Determine the (x, y) coordinate at the center of the cell enclosing the given text.  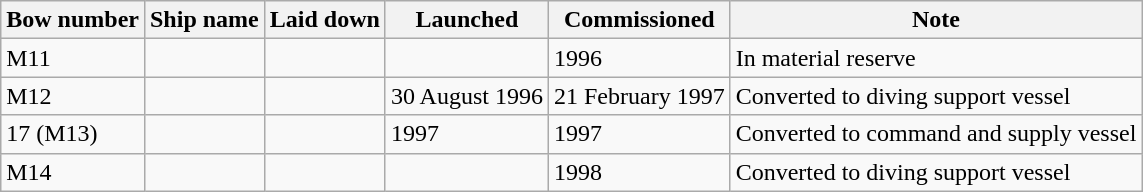
Ship name (204, 20)
1996 (639, 58)
In material reserve (936, 58)
M14 (73, 172)
21 February 1997 (639, 96)
17 (M13) (73, 134)
Laid down (324, 20)
Launched (466, 20)
30 August 1996 (466, 96)
1998 (639, 172)
Note (936, 20)
M12 (73, 96)
M11 (73, 58)
Commissioned (639, 20)
Converted to command and supply vessel (936, 134)
Bow number (73, 20)
